Detect which cell encompasses the target text, then output its (X, Y) center coordinate. 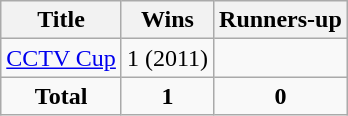
Total (62, 96)
1 (167, 96)
CCTV Cup (62, 58)
Wins (167, 20)
0 (281, 96)
1 (2011) (167, 58)
Title (62, 20)
Runners-up (281, 20)
